Locate the cell with the specified text and output its [x, y] center coordinate. 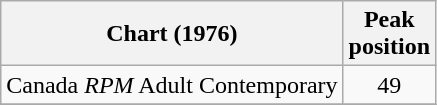
49 [389, 85]
Chart (1976) [172, 34]
Canada RPM Adult Contemporary [172, 85]
Peakposition [389, 34]
